Return the [x, y] coordinate for the center point of the cell that contains the specified text.  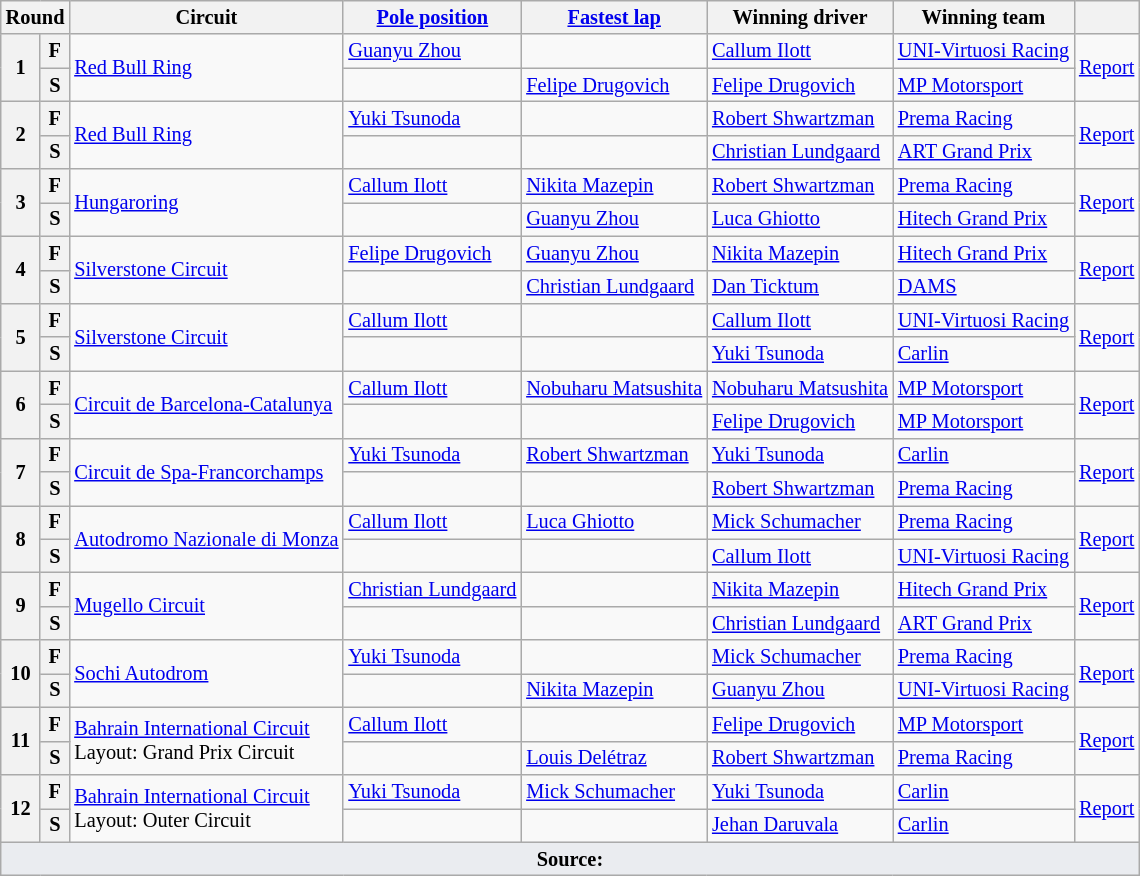
Winning team [984, 17]
Round [36, 17]
6 [20, 404]
8 [20, 538]
Bahrain International CircuitLayout: Outer Circuit [206, 808]
10 [20, 674]
Fastest lap [614, 17]
Louis Delétraz [614, 758]
Mugello Circuit [206, 606]
12 [20, 808]
7 [20, 472]
3 [20, 202]
Winning driver [800, 17]
Circuit de Barcelona-Catalunya [206, 404]
Circuit [206, 17]
Source: [570, 859]
5 [20, 336]
4 [20, 270]
Jehan Daruvala [800, 825]
Dan Ticktum [800, 287]
Pole position [432, 17]
9 [20, 606]
Circuit de Spa-Francorchamps [206, 472]
Hungaroring [206, 202]
Autodromo Nazionale di Monza [206, 538]
DAMS [984, 287]
Bahrain International CircuitLayout: Grand Prix Circuit [206, 740]
2 [20, 134]
1 [20, 68]
Sochi Autodrom [206, 674]
11 [20, 740]
